Output the (x, y) coordinate of the center of the cell containing the given text.  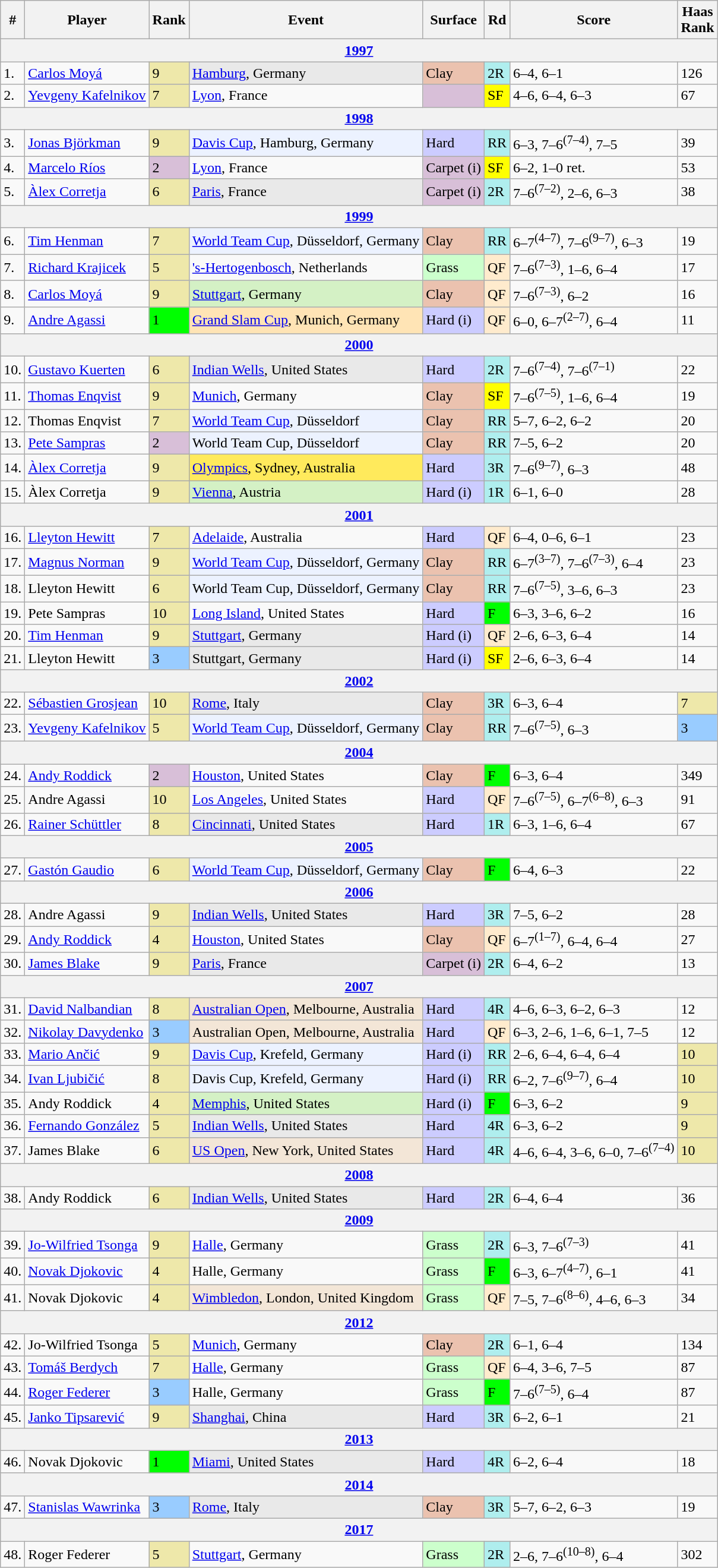
43. (13, 1368)
21 (697, 1416)
28. (13, 914)
42. (13, 1345)
Event (306, 20)
41. (13, 1298)
6–1, 6–4 (594, 1345)
18. (13, 588)
15. (13, 492)
34. (13, 1079)
7–5, 7–6(8–6), 4–6, 6–3 (594, 1298)
Hamburg, Germany (306, 73)
22. (13, 703)
91 (697, 800)
14. (13, 468)
126 (697, 73)
46. (13, 1462)
26. (13, 824)
Gustavo Kuerten (87, 370)
2009 (359, 1220)
7–6(7–5), 6–3 (594, 728)
10. (13, 370)
2007 (359, 986)
30. (13, 964)
Olympics, Sydney, Australia (306, 468)
6–2, 7–6(9–7), 6–4 (594, 1079)
Mario Ančić (87, 1054)
18 (697, 1462)
US Open, New York, United States (306, 1150)
38. (13, 1198)
7–6(9–7), 6–3 (594, 468)
2000 (359, 345)
53 (697, 168)
6–3, 1–6, 6–4 (594, 824)
6–4, 6–3 (594, 869)
# (13, 20)
44. (13, 1393)
27 (697, 940)
7–6(7–5), 6–4 (594, 1393)
6–4, 0–6, 6–1 (594, 537)
39. (13, 1245)
4–6, 6–4, 3–6, 6–0, 7–6(7–4) (594, 1150)
9. (13, 321)
2013 (359, 1439)
31. (13, 1009)
Rank (169, 20)
Gastón Gaudio (87, 869)
29. (13, 940)
6–3, 6–7(4–7), 6–1 (594, 1272)
Stanislas Wawrinka (87, 1507)
7–6(7–5), 3–6, 6–3 (594, 588)
48. (13, 1554)
349 (697, 775)
2014 (359, 1484)
Rainer Schüttler (87, 824)
13. (13, 443)
36 (697, 1198)
6–1, 6–0 (594, 492)
2008 (359, 1175)
Nikolay Davydenko (87, 1031)
6–3, 7–6(7–4), 7–5 (594, 143)
5–7, 6–2, 6–3 (594, 1507)
20. (13, 636)
4. (13, 168)
6–4, 6–2 (594, 964)
6–2, 1–0 ret. (594, 168)
Marcelo Ríos (87, 168)
6–4, 6–4 (594, 1198)
11 (697, 321)
36. (13, 1126)
32. (13, 1031)
Los Angeles, United States (306, 800)
35. (13, 1103)
Ivan Ljubičić (87, 1079)
7–6(7–5), 6–7(6–8), 6–3 (594, 800)
Adelaide, Australia (306, 537)
19. (13, 613)
302 (697, 1554)
40. (13, 1272)
6–3, 7–6(7–3) (594, 1245)
4–6, 6–3, 6–2, 6–3 (594, 1009)
45. (13, 1416)
HaasRank (697, 20)
Jonas Björkman (87, 143)
7–6(7–2), 2–6, 6–3 (594, 193)
Fernando González (87, 1126)
7. (13, 267)
6–3, 3–6, 6–2 (594, 613)
37. (13, 1150)
Cincinnati, United States (306, 824)
21. (13, 658)
6–7(3–7), 7–6(7–3), 6–4 (594, 562)
Rd (496, 20)
6–2, 6–4 (594, 1462)
33. (13, 1054)
13 (697, 964)
6–2, 6–1 (594, 1416)
1998 (359, 118)
Player (87, 20)
23. (13, 728)
6–4, 3–6, 7–5 (594, 1368)
Richard Krajicek (87, 267)
Grand Slam Cup, Munich, Germany (306, 321)
134 (697, 1345)
2001 (359, 515)
Surface (454, 20)
47. (13, 1507)
39 (697, 143)
6–7(4–7), 7–6(9–7), 6–3 (594, 241)
Sébastien Grosjean (87, 703)
7–6(7–3), 6–2 (594, 294)
34 (697, 1298)
3. (13, 143)
Score (594, 20)
6–4, 6–1 (594, 73)
8. (13, 294)
6–0, 6–7(2–7), 6–4 (594, 321)
16. (13, 537)
2. (13, 96)
4–6, 6–4, 6–3 (594, 96)
25. (13, 800)
2012 (359, 1322)
5–7, 6–2, 6–2 (594, 421)
Tomáš Berdych (87, 1368)
2005 (359, 847)
2–6, 7–6(10–8), 6–4 (594, 1554)
Davis Cup, Hamburg, Germany (306, 143)
7–6(7–5), 1–6, 6–4 (594, 396)
7–6(7–3), 1–6, 6–4 (594, 267)
Long Island, United States (306, 613)
2–6, 6–4, 6–4, 6–4 (594, 1054)
5. (13, 193)
24. (13, 775)
2017 (359, 1530)
1997 (359, 51)
Miami, United States (306, 1462)
6–3, 2–6, 1–6, 6–1, 7–5 (594, 1031)
38 (697, 193)
6. (13, 241)
David Nalbandian (87, 1009)
12. (13, 421)
11. (13, 396)
2006 (359, 892)
27. (13, 869)
Magnus Norman (87, 562)
2002 (359, 681)
Shanghai, China (306, 1416)
17 (697, 267)
Wimbledon, London, United Kingdom (306, 1298)
2004 (359, 753)
1. (13, 73)
17. (13, 562)
's-Hertogenbosch, Netherlands (306, 267)
48 (697, 468)
6–7(1–7), 6–4, 6–4 (594, 940)
1999 (359, 216)
Memphis, United States (306, 1103)
Vienna, Austria (306, 492)
7–6(7–4), 7–6(7–1) (594, 370)
Janko Tipsarević (87, 1416)
